Search for the cell housing the specified text and yield its [x, y] center coordinate. 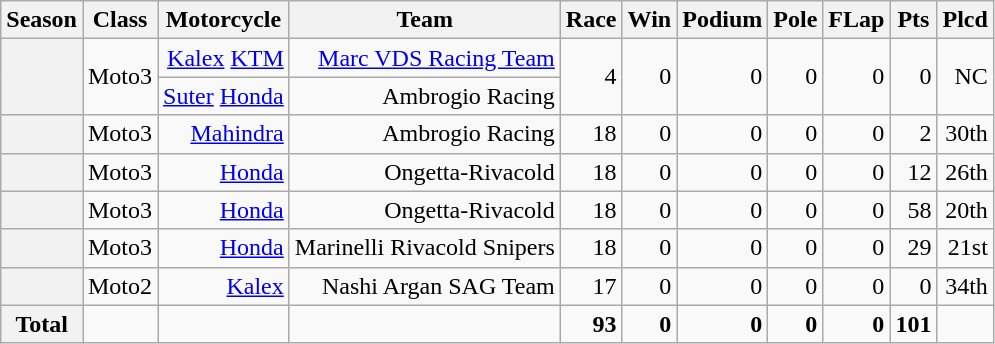
Kalex KTM [224, 58]
29 [914, 248]
Win [650, 20]
Nashi Argan SAG Team [424, 286]
Class [120, 20]
FLap [856, 20]
Marinelli Rivacold Snipers [424, 248]
26th [965, 172]
NC [965, 77]
Pole [796, 20]
Season [42, 20]
58 [914, 210]
Plcd [965, 20]
Kalex [224, 286]
34th [965, 286]
17 [591, 286]
Race [591, 20]
Marc VDS Racing Team [424, 58]
20th [965, 210]
93 [591, 324]
Mahindra [224, 134]
101 [914, 324]
Motorcycle [224, 20]
12 [914, 172]
Pts [914, 20]
21st [965, 248]
Moto2 [120, 286]
Total [42, 324]
30th [965, 134]
Team [424, 20]
Suter Honda [224, 96]
2 [914, 134]
4 [591, 77]
Podium [722, 20]
